Pinpoint the cell where the given text exists, returning its (x, y) midpoint coordinate. 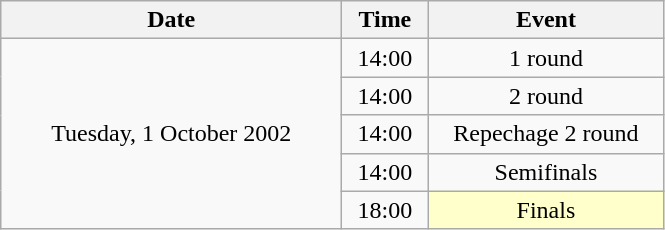
Time (385, 20)
Finals (546, 210)
Tuesday, 1 October 2002 (172, 134)
Repechage 2 round (546, 134)
Semifinals (546, 172)
2 round (546, 96)
Date (172, 20)
18:00 (385, 210)
Event (546, 20)
1 round (546, 58)
